Return the (X, Y) coordinate for the center point of the cell that contains the specified text.  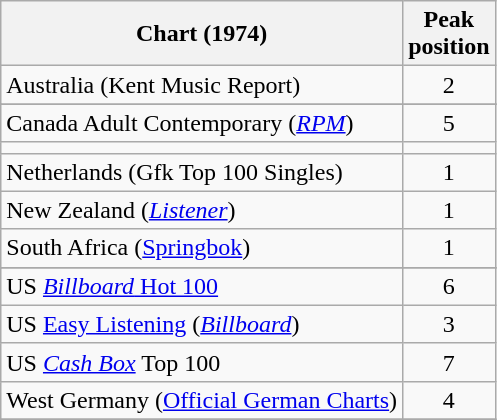
4 (449, 400)
3 (449, 324)
West Germany (Official German Charts) (202, 400)
US Billboard Hot 100 (202, 286)
7 (449, 362)
Peakposition (449, 34)
US Easy Listening (Billboard) (202, 324)
5 (449, 123)
US Cash Box Top 100 (202, 362)
2 (449, 85)
New Zealand (Listener) (202, 210)
Netherlands (Gfk Top 100 Singles) (202, 172)
Australia (Kent Music Report) (202, 85)
South Africa (Springbok) (202, 248)
Canada Adult Contemporary (RPM) (202, 123)
Chart (1974) (202, 34)
6 (449, 286)
